Return (x, y) of the center of cell containing provided text 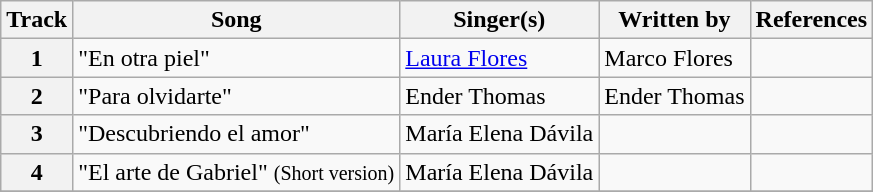
"Descubriendo el amor" (236, 134)
Marco Flores (674, 58)
References (812, 20)
Laura Flores (500, 58)
"El arte de Gabriel" (Short version) (236, 172)
Song (236, 20)
"En otra piel" (236, 58)
Track (37, 20)
2 (37, 96)
4 (37, 172)
1 (37, 58)
Singer(s) (500, 20)
"Para olvidarte" (236, 96)
Written by (674, 20)
3 (37, 134)
